Search for the cell housing the specified text and yield its (x, y) center coordinate. 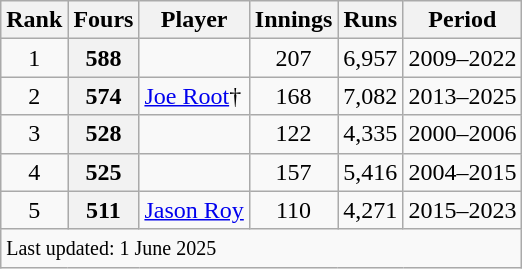
Jason Roy (194, 210)
Period (462, 20)
5,416 (370, 172)
2009–2022 (462, 58)
122 (293, 134)
5 (34, 210)
525 (104, 172)
2000–2006 (462, 134)
7,082 (370, 96)
588 (104, 58)
511 (104, 210)
2015–2023 (462, 210)
2013–2025 (462, 96)
4 (34, 172)
Joe Root† (194, 96)
Innings (293, 20)
Player (194, 20)
528 (104, 134)
Fours (104, 20)
168 (293, 96)
157 (293, 172)
207 (293, 58)
1 (34, 58)
2004–2015 (462, 172)
Rank (34, 20)
2 (34, 96)
110 (293, 210)
Runs (370, 20)
574 (104, 96)
Last updated: 1 June 2025 (262, 248)
4,271 (370, 210)
3 (34, 134)
6,957 (370, 58)
4,335 (370, 134)
